Determine the (X, Y) coordinate at the center of the cell enclosing the given text.  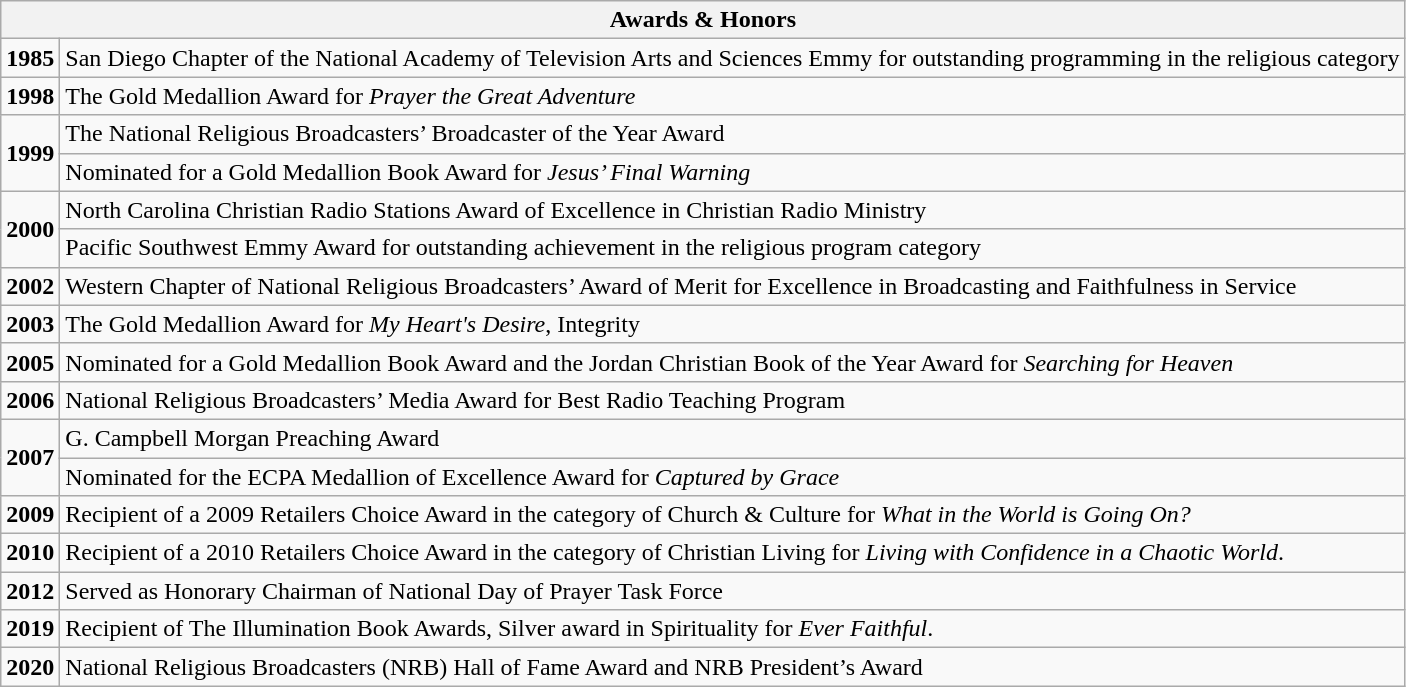
1998 (30, 96)
The Gold Medallion Award for Prayer the Great Adventure (732, 96)
Nominated for the ECPA Medallion of Excellence Award for Captured by Grace (732, 477)
2002 (30, 286)
The National Religious Broadcasters’ Broadcaster of the Year Award (732, 134)
Recipient of a 2010 Retailers Choice Award in the category of Christian Living for Living with Confidence in a Chaotic World. (732, 553)
Awards & Honors (703, 20)
2019 (30, 629)
2006 (30, 400)
Western Chapter of National Religious Broadcasters’ Award of Merit for Excellence in Broadcasting and Faithfulness in Service (732, 286)
San Diego Chapter of the National Academy of Television Arts and Sciences Emmy for outstanding programming in the religious category (732, 58)
Served as Honorary Chairman of National Day of Prayer Task Force (732, 591)
2012 (30, 591)
Recipient of The Illumination Book Awards, Silver award in Spirituality for Ever Faithful. (732, 629)
Recipient of a 2009 Retailers Choice Award in the category of Church & Culture for What in the World is Going On? (732, 515)
Nominated for a Gold Medallion Book Award and the Jordan Christian Book of the Year Award for Searching for Heaven (732, 362)
G. Campbell Morgan Preaching Award (732, 438)
1985 (30, 58)
2020 (30, 667)
Pacific Southwest Emmy Award for outstanding achievement in the religious program category (732, 248)
1999 (30, 153)
2005 (30, 362)
Nominated for a Gold Medallion Book Award for Jesus’ Final Warning (732, 172)
2003 (30, 324)
National Religious Broadcasters (NRB) Hall of Fame Award and NRB President’s Award (732, 667)
2010 (30, 553)
North Carolina Christian Radio Stations Award of Excellence in Christian Radio Ministry (732, 210)
The Gold Medallion Award for My Heart's Desire, Integrity (732, 324)
2000 (30, 229)
National Religious Broadcasters’ Media Award for Best Radio Teaching Program (732, 400)
2007 (30, 457)
2009 (30, 515)
